Output the [x, y] coordinate of the center of the cell containing the given text.  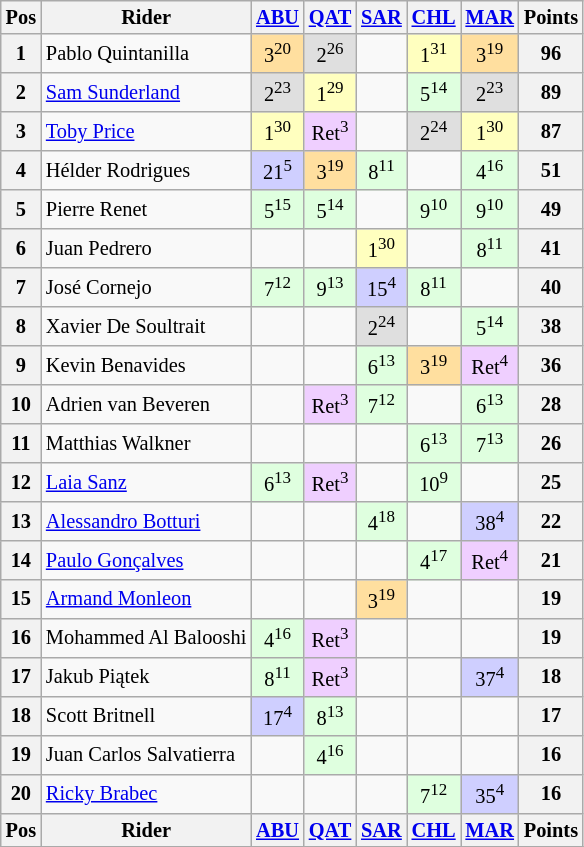
11 [21, 444]
1 [21, 54]
354 [490, 794]
Mohammed Al Balooshi [146, 638]
226 [330, 54]
36 [551, 366]
Xavier De Soultrait [146, 326]
6 [21, 248]
Paulo Gonçalves [146, 560]
154 [381, 288]
7 [21, 288]
Juan Pedrero [146, 248]
9 [21, 366]
5 [21, 210]
Pablo Quintanilla [146, 54]
51 [551, 170]
Laia Sanz [146, 482]
26 [551, 444]
8 [21, 326]
Juan Carlos Salvatierra [146, 754]
96 [551, 54]
Kevin Benavides [146, 366]
813 [330, 716]
Hélder Rodrigues [146, 170]
418 [381, 520]
14 [21, 560]
13 [21, 520]
Pierre Renet [146, 210]
87 [551, 132]
174 [278, 716]
Matthias Walkner [146, 444]
713 [490, 444]
Sam Sunderland [146, 92]
25 [551, 482]
89 [551, 92]
38 [551, 326]
417 [434, 560]
4 [21, 170]
2 [21, 92]
21 [551, 560]
129 [330, 92]
49 [551, 210]
913 [330, 288]
Toby Price [146, 132]
20 [21, 794]
Ricky Brabec [146, 794]
320 [278, 54]
109 [434, 482]
12 [21, 482]
10 [21, 404]
131 [434, 54]
Jakub Piątek [146, 676]
22 [551, 520]
Armand Monleon [146, 598]
384 [490, 520]
515 [278, 210]
41 [551, 248]
28 [551, 404]
Scott Britnell [146, 716]
Alessandro Botturi [146, 520]
José Cornejo [146, 288]
215 [278, 170]
15 [21, 598]
40 [551, 288]
Adrien van Beveren [146, 404]
3 [21, 132]
374 [490, 676]
